Return the (x, y) coordinate for the center point of the cell that contains the specified text.  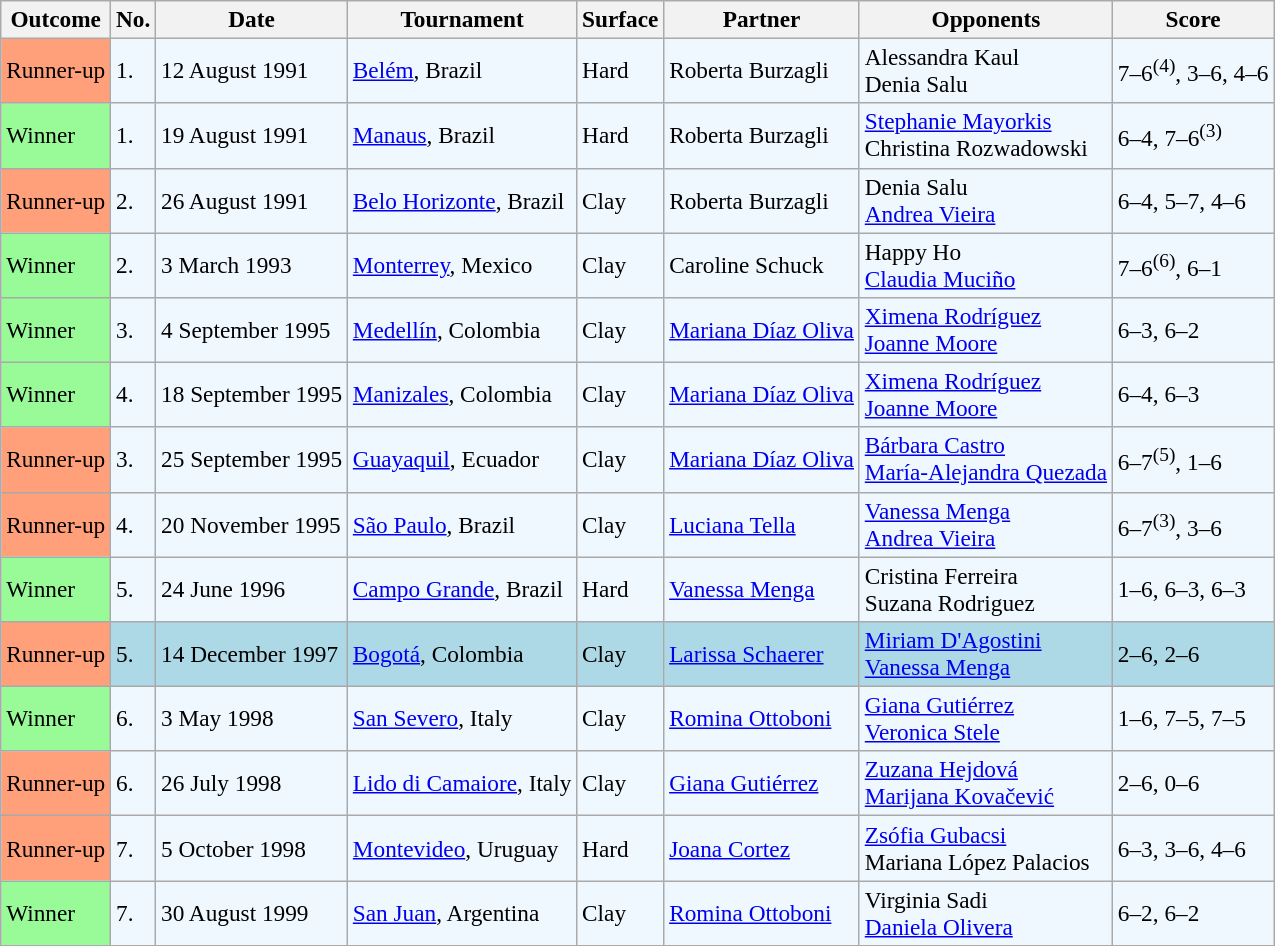
Bogotá, Colombia (462, 654)
18 September 1995 (252, 394)
5 October 1998 (252, 848)
Lido di Camaiore, Italy (462, 784)
Virginia Sadi Daniela Olivera (986, 912)
6–3, 6–2 (1192, 330)
12 August 1991 (252, 70)
Zuzana Hejdová Marijana Kovačević (986, 784)
Monterrey, Mexico (462, 264)
3 May 1998 (252, 718)
Luciana Tella (762, 524)
7–6(6), 6–1 (1192, 264)
20 November 1995 (252, 524)
Guayaquil, Ecuador (462, 460)
Joana Cortez (762, 848)
2–6, 2–6 (1192, 654)
2–6, 0–6 (1192, 784)
Tournament (462, 19)
6–4, 5–7, 4–6 (1192, 200)
Manaus, Brazil (462, 136)
6–2, 6–2 (1192, 912)
Medellín, Colombia (462, 330)
25 September 1995 (252, 460)
Giana Gutiérrez (762, 784)
San Juan, Argentina (462, 912)
Cristina Ferreira Suzana Rodriguez (986, 588)
26 July 1998 (252, 784)
4 September 1995 (252, 330)
Bárbara Castro María-Alejandra Quezada (986, 460)
Opponents (986, 19)
Belém, Brazil (462, 70)
Surface (620, 19)
Partner (762, 19)
Outcome (56, 19)
30 August 1999 (252, 912)
Zsófia Gubacsi Mariana López Palacios (986, 848)
Giana Gutiérrez Veronica Stele (986, 718)
1–6, 6–3, 6–3 (1192, 588)
São Paulo, Brazil (462, 524)
6–7(3), 3–6 (1192, 524)
19 August 1991 (252, 136)
1–6, 7–5, 7–5 (1192, 718)
6–4, 6–3 (1192, 394)
26 August 1991 (252, 200)
Alessandra Kaul Denia Salu (986, 70)
14 December 1997 (252, 654)
Larissa Schaerer (762, 654)
Montevideo, Uruguay (462, 848)
Stephanie Mayorkis Christina Rozwadowski (986, 136)
Caroline Schuck (762, 264)
Vanessa Menga Andrea Vieira (986, 524)
Denia Salu Andrea Vieira (986, 200)
Campo Grande, Brazil (462, 588)
7–6(4), 3–6, 4–6 (1192, 70)
24 June 1996 (252, 588)
Happy Ho Claudia Muciño (986, 264)
Vanessa Menga (762, 588)
6–7(5), 1–6 (1192, 460)
Miriam D'Agostini Vanessa Menga (986, 654)
Score (1192, 19)
No. (134, 19)
San Severo, Italy (462, 718)
6–3, 3–6, 4–6 (1192, 848)
Date (252, 19)
Belo Horizonte, Brazil (462, 200)
Manizales, Colombia (462, 394)
6–4, 7–6(3) (1192, 136)
3 March 1993 (252, 264)
